Pinpoint the cell where the given text exists, returning its (x, y) midpoint coordinate. 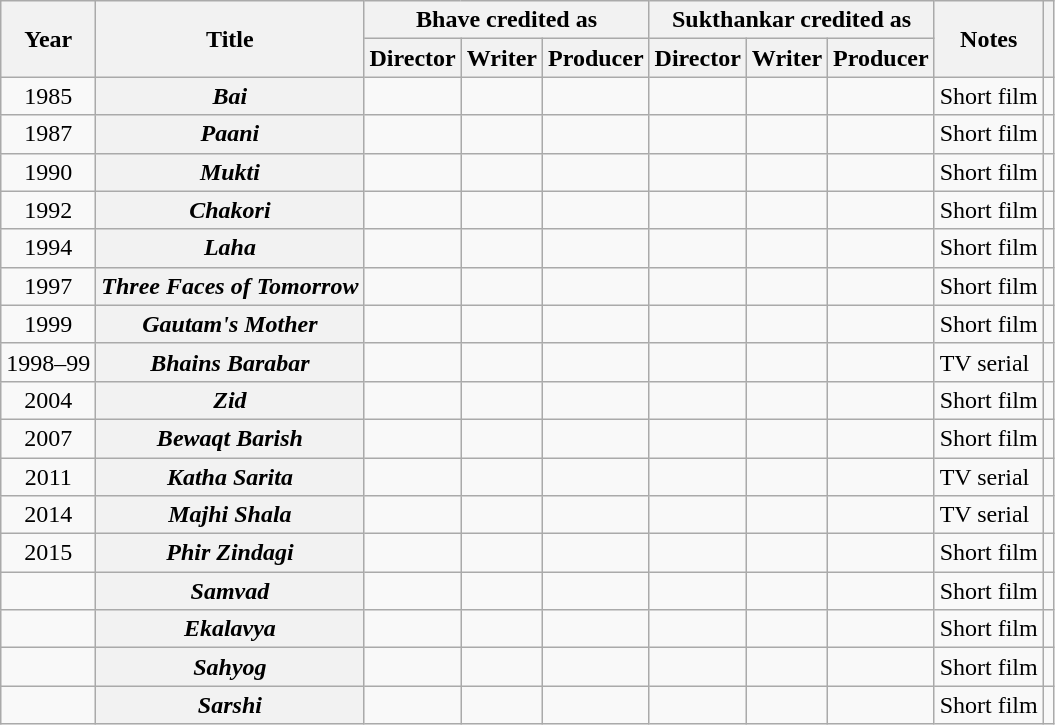
Title (230, 39)
Sarshi (230, 705)
Bhains Barabar (230, 362)
Katha Sarita (230, 477)
1985 (48, 96)
2011 (48, 477)
1997 (48, 286)
Sahyog (230, 667)
Zid (230, 400)
Phir Zindagi (230, 553)
Notes (988, 39)
Gautam's Mother (230, 324)
1999 (48, 324)
2007 (48, 438)
1992 (48, 210)
1994 (48, 248)
2004 (48, 400)
Chakori (230, 210)
1987 (48, 134)
Three Faces of Tomorrow (230, 286)
Bewaqt Barish (230, 438)
2015 (48, 553)
Mukti (230, 172)
Ekalavya (230, 629)
2014 (48, 515)
1990 (48, 172)
Samvad (230, 591)
1998–99 (48, 362)
Bhave credited as (506, 20)
Majhi Shala (230, 515)
Laha (230, 248)
Year (48, 39)
Bai (230, 96)
Paani (230, 134)
Sukthankar credited as (792, 20)
